Search for the cell housing the specified text and yield its (X, Y) center coordinate. 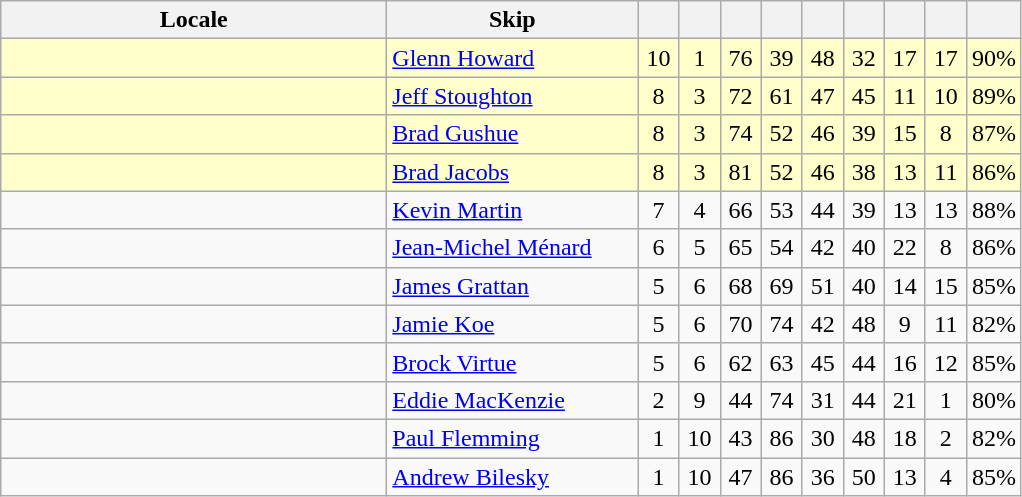
88% (994, 210)
76 (740, 58)
61 (782, 96)
18 (904, 438)
36 (822, 477)
54 (782, 248)
21 (904, 400)
Brock Virtue (512, 362)
81 (740, 172)
Jeff Stoughton (512, 96)
Andrew Bilesky (512, 477)
70 (740, 324)
66 (740, 210)
12 (946, 362)
31 (822, 400)
89% (994, 96)
50 (864, 477)
Locale (194, 20)
Jean-Michel Ménard (512, 248)
65 (740, 248)
38 (864, 172)
Brad Gushue (512, 134)
Paul Flemming (512, 438)
53 (782, 210)
90% (994, 58)
51 (822, 286)
32 (864, 58)
68 (740, 286)
62 (740, 362)
69 (782, 286)
22 (904, 248)
72 (740, 96)
80% (994, 400)
Brad Jacobs (512, 172)
Kevin Martin (512, 210)
Glenn Howard (512, 58)
16 (904, 362)
30 (822, 438)
Jamie Koe (512, 324)
James Grattan (512, 286)
Skip (512, 20)
14 (904, 286)
7 (658, 210)
63 (782, 362)
87% (994, 134)
Eddie MacKenzie (512, 400)
43 (740, 438)
